From the cell containing the given text, extract its center point as (x, y) coordinate. 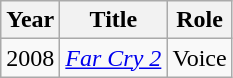
Role (200, 20)
Far Cry 2 (114, 58)
Voice (200, 58)
Year (30, 20)
Title (114, 20)
2008 (30, 58)
